Extract the (x, y) coordinate from the center of the cell holding the provided text.  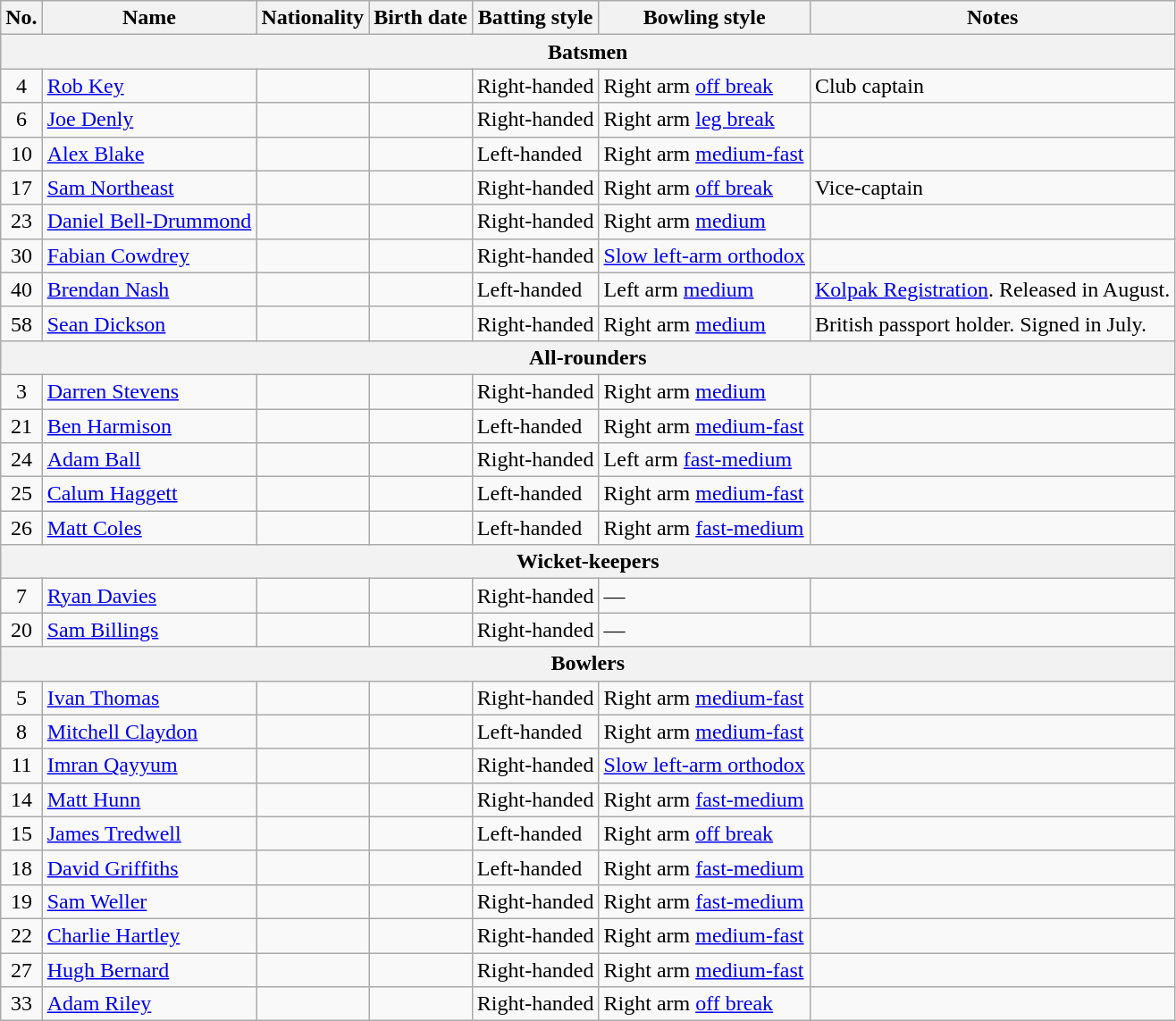
Fabian Cowdrey (149, 255)
Right arm leg break (704, 120)
Batsmen (588, 52)
15 (21, 833)
24 (21, 460)
Kolpak Registration. Released in August. (992, 289)
33 (21, 1004)
26 (21, 528)
19 (21, 901)
Imran Qayyum (149, 766)
Daniel Bell-Drummond (149, 222)
Bowlers (588, 664)
Notes (992, 18)
23 (21, 222)
27 (21, 969)
David Griffiths (149, 867)
Ben Harmison (149, 426)
Club captain (992, 86)
Mitchell Claydon (149, 732)
Left arm fast-medium (704, 460)
Matt Hunn (149, 799)
7 (21, 596)
Rob Key (149, 86)
Sean Dickson (149, 323)
No. (21, 18)
8 (21, 732)
Adam Ball (149, 460)
11 (21, 766)
Alex Blake (149, 154)
25 (21, 494)
All-rounders (588, 357)
6 (21, 120)
Sam Northeast (149, 188)
British passport holder. Signed in July. (992, 323)
Charlie Hartley (149, 935)
10 (21, 154)
Bowling style (704, 18)
4 (21, 86)
Matt Coles (149, 528)
Ivan Thomas (149, 698)
Birth date (421, 18)
5 (21, 698)
22 (21, 935)
Ryan Davies (149, 596)
40 (21, 289)
Sam Billings (149, 630)
James Tredwell (149, 833)
Adam Riley (149, 1004)
20 (21, 630)
Left arm medium (704, 289)
Vice-captain (992, 188)
Name (149, 18)
14 (21, 799)
21 (21, 426)
17 (21, 188)
Wicket-keepers (588, 562)
Calum Haggett (149, 494)
Hugh Bernard (149, 969)
3 (21, 391)
18 (21, 867)
Nationality (313, 18)
Joe Denly (149, 120)
Brendan Nash (149, 289)
Darren Stevens (149, 391)
30 (21, 255)
Sam Weller (149, 901)
58 (21, 323)
Batting style (535, 18)
